Scan for the cell matching the given text and deliver its [X, Y] coordinate at center. 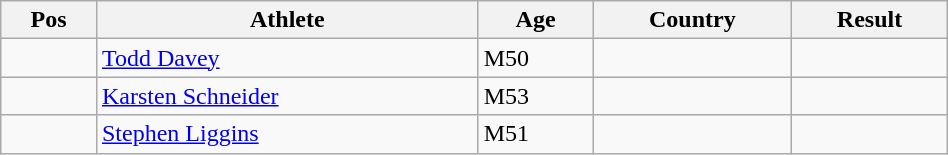
Todd Davey [287, 58]
M50 [536, 58]
Age [536, 20]
M51 [536, 134]
M53 [536, 96]
Pos [49, 20]
Karsten Schneider [287, 96]
Stephen Liggins [287, 134]
Athlete [287, 20]
Result [870, 20]
Country [692, 20]
